Pinpoint the cell where the given text exists, returning its [x, y] midpoint coordinate. 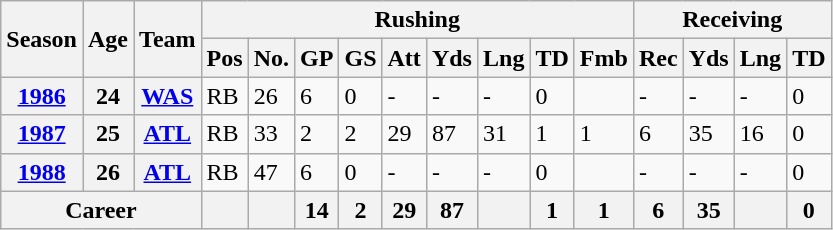
Receiving [732, 20]
WAS [168, 96]
Rec [658, 58]
Age [108, 39]
1986 [42, 96]
47 [271, 172]
Career [101, 210]
16 [760, 134]
1988 [42, 172]
No. [271, 58]
GP [317, 58]
25 [108, 134]
24 [108, 96]
Season [42, 39]
31 [503, 134]
Rushing [417, 20]
GS [360, 58]
Att [404, 58]
Fmb [604, 58]
14 [317, 210]
Team [168, 39]
1987 [42, 134]
33 [271, 134]
Pos [224, 58]
